Determine the [X, Y] coordinate at the center of the cell enclosing the given text.  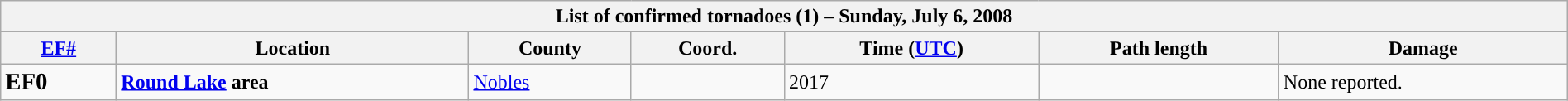
None reported. [1422, 82]
Round Lake area [293, 82]
Location [293, 48]
EF0 [59, 82]
List of confirmed tornadoes (1) – Sunday, July 6, 2008 [784, 17]
Nobles [550, 82]
County [550, 48]
Time (UTC) [911, 48]
Coord. [708, 48]
EF# [59, 48]
Damage [1422, 48]
2017 [911, 82]
Path length [1159, 48]
